Locate the cell with the specified text and output its [x, y] center coordinate. 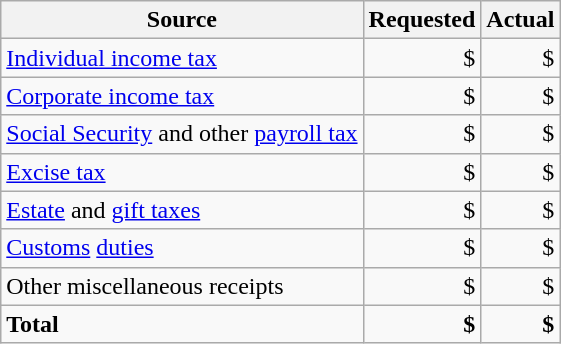
Excise tax [182, 172]
Corporate income tax [182, 96]
Source [182, 20]
Customs duties [182, 248]
Estate and gift taxes [182, 210]
Social Security and other payroll tax [182, 134]
Other miscellaneous receipts [182, 286]
Actual [520, 20]
Individual income tax [182, 58]
Requested [422, 20]
Total [182, 324]
